Locate the cell with the specified text and output its (X, Y) center coordinate. 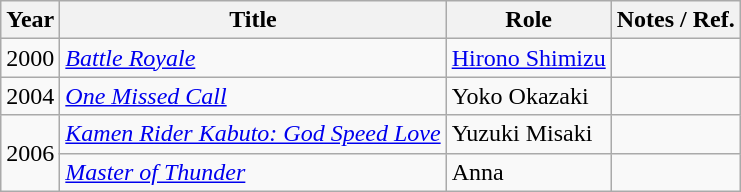
Hirono Shimizu (528, 58)
Year (30, 20)
Yuzuki Misaki (528, 134)
2006 (30, 153)
Master of Thunder (253, 172)
Yoko Okazaki (528, 96)
Kamen Rider Kabuto: God Speed Love (253, 134)
Role (528, 20)
2000 (30, 58)
One Missed Call (253, 96)
Title (253, 20)
Anna (528, 172)
Battle Royale (253, 58)
Notes / Ref. (676, 20)
2004 (30, 96)
